For the text-containing cell, return its midpoint in (X, Y) coordinate format. 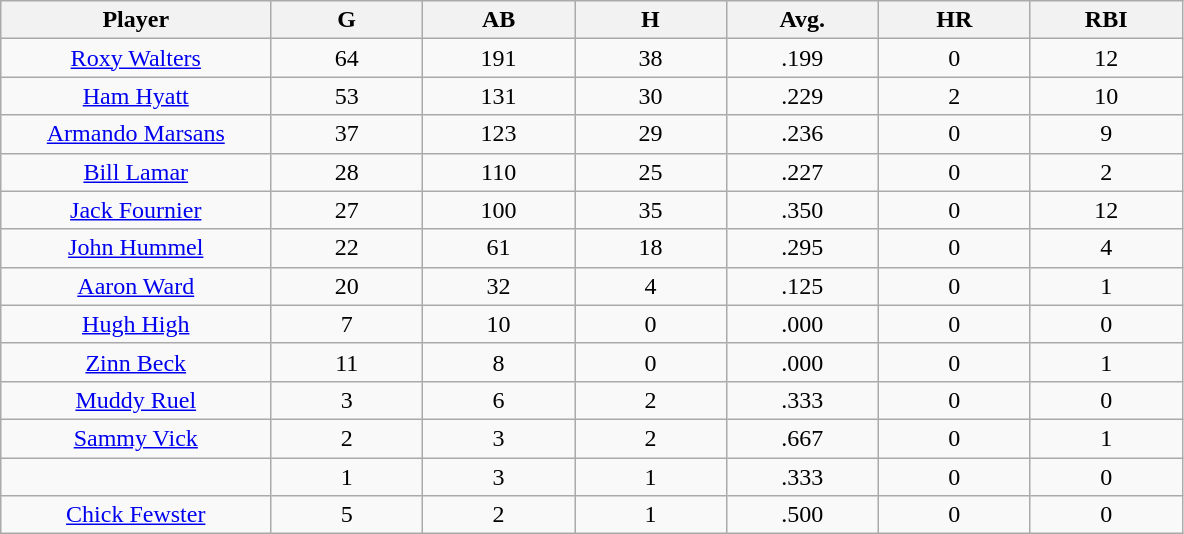
27 (347, 210)
9 (1106, 134)
Avg. (802, 20)
Bill Lamar (136, 172)
64 (347, 58)
.350 (802, 210)
G (347, 20)
.236 (802, 134)
Ham Hyatt (136, 96)
25 (651, 172)
HR (954, 20)
AB (499, 20)
H (651, 20)
53 (347, 96)
.500 (802, 515)
Chick Fewster (136, 515)
Hugh High (136, 324)
191 (499, 58)
18 (651, 248)
Aaron Ward (136, 286)
.229 (802, 96)
Muddy Ruel (136, 400)
.199 (802, 58)
Player (136, 20)
Roxy Walters (136, 58)
.227 (802, 172)
100 (499, 210)
5 (347, 515)
61 (499, 248)
131 (499, 96)
Sammy Vick (136, 438)
Jack Fournier (136, 210)
RBI (1106, 20)
.667 (802, 438)
110 (499, 172)
6 (499, 400)
John Hummel (136, 248)
7 (347, 324)
8 (499, 362)
37 (347, 134)
20 (347, 286)
38 (651, 58)
22 (347, 248)
32 (499, 286)
Armando Marsans (136, 134)
.125 (802, 286)
.295 (802, 248)
28 (347, 172)
30 (651, 96)
29 (651, 134)
Zinn Beck (136, 362)
11 (347, 362)
35 (651, 210)
123 (499, 134)
